Search for the cell housing the specified text and yield its [X, Y] center coordinate. 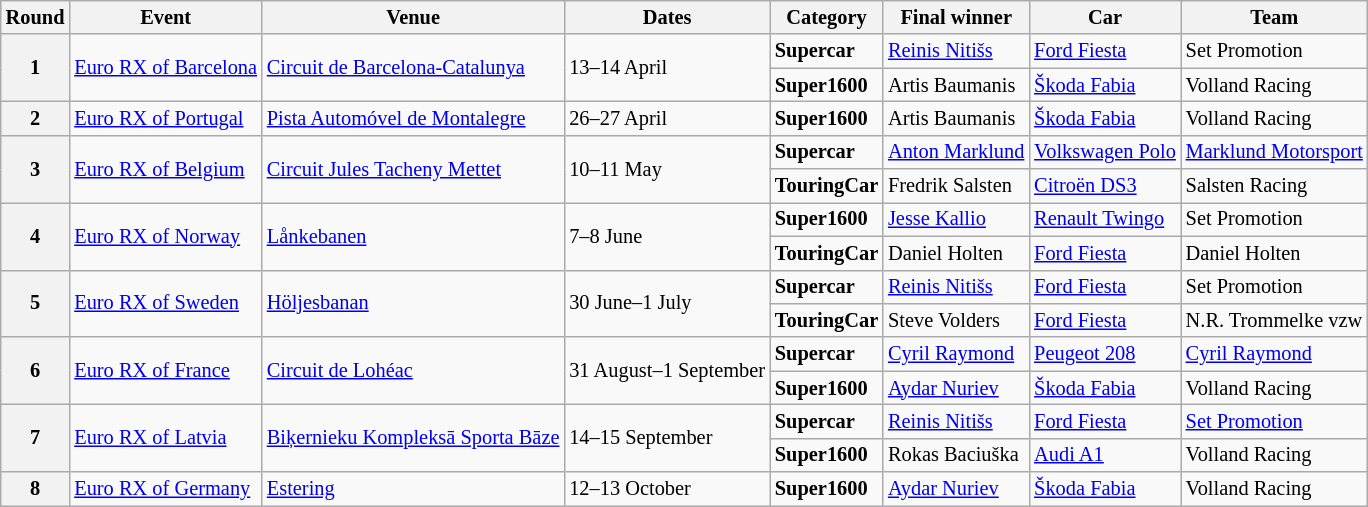
Circuit Jules Tacheny Mettet [413, 168]
14–15 September [667, 438]
2 [36, 118]
Euro RX of Norway [166, 236]
Final winner [956, 17]
Rokas Baciuška [956, 455]
Jesse Kallio [956, 219]
Euro RX of Portugal [166, 118]
13–14 April [667, 68]
Estering [413, 489]
Anton Marklund [956, 152]
Euro RX of Belgium [166, 168]
Pista Automóvel de Montalegre [413, 118]
10–11 May [667, 168]
Steve Volders [956, 320]
Car [1104, 17]
8 [36, 489]
Euro RX of Latvia [166, 438]
Peugeot 208 [1104, 354]
Marklund Motorsport [1274, 152]
N.R. Trommelke vzw [1274, 320]
Euro RX of France [166, 370]
Euro RX of Germany [166, 489]
26–27 April [667, 118]
Lånkebanen [413, 236]
Audi A1 [1104, 455]
Event [166, 17]
31 August–1 September [667, 370]
Citroën DS3 [1104, 186]
Biķernieku Kompleksā Sporta Bāze [413, 438]
Venue [413, 17]
Fredrik Salsten [956, 186]
Salsten Racing [1274, 186]
7–8 June [667, 236]
5 [36, 304]
1 [36, 68]
Circuit de Lohéac [413, 370]
7 [36, 438]
Euro RX of Sweden [166, 304]
12–13 October [667, 489]
Circuit de Barcelona-Catalunya [413, 68]
Dates [667, 17]
Category [826, 17]
Renault Twingo [1104, 219]
Euro RX of Barcelona [166, 68]
4 [36, 236]
6 [36, 370]
3 [36, 168]
Höljesbanan [413, 304]
Round [36, 17]
Volkswagen Polo [1104, 152]
30 June–1 July [667, 304]
Team [1274, 17]
